Capture the cell that displays the provided text and extract its [x, y] central coordinate. 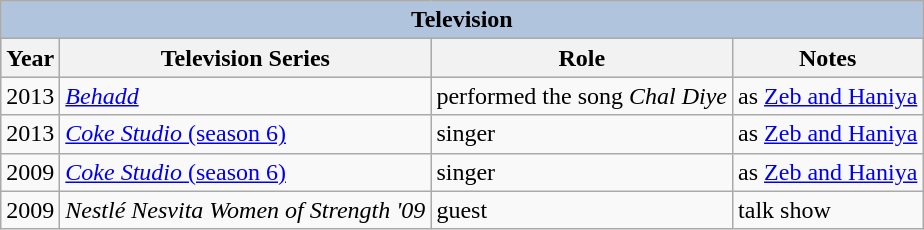
Behadd [246, 96]
Notes [828, 58]
Nestlé Nesvita Women of Strength '09 [246, 210]
talk show [828, 210]
guest [582, 210]
Year [30, 58]
performed the song Chal Diye [582, 96]
Role [582, 58]
Television [462, 20]
Television Series [246, 58]
